Scan for the cell matching the given text and deliver its (x, y) coordinate at center. 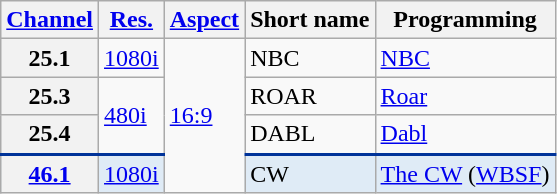
Aspect (204, 20)
ROAR (310, 96)
The CW (WBSF) (465, 174)
Roar (465, 96)
25.4 (50, 134)
CW (310, 174)
Dabl (465, 134)
Short name (310, 20)
Channel (50, 20)
Programming (465, 20)
DABL (310, 134)
480i (132, 116)
16:9 (204, 116)
25.3 (50, 96)
Res. (132, 20)
46.1 (50, 174)
25.1 (50, 58)
